From the cell containing the given text, extract its center point as [X, Y] coordinate. 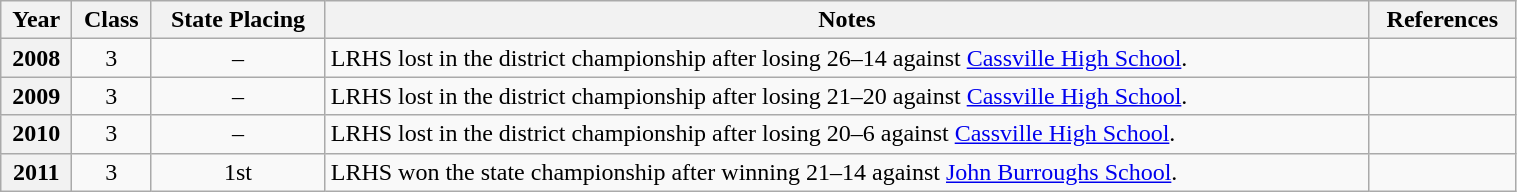
LRHS lost in the district championship after losing 21–20 against Cassville High School. [846, 96]
LRHS won the state championship after winning 21–14 against John Burroughs School. [846, 172]
2010 [36, 134]
LRHS lost in the district championship after losing 20–6 against Cassville High School. [846, 134]
1st [238, 172]
Year [36, 20]
2008 [36, 58]
2009 [36, 96]
LRHS lost in the district championship after losing 26–14 against Cassville High School. [846, 58]
Notes [846, 20]
Class [112, 20]
State Placing [238, 20]
References [1442, 20]
2011 [36, 172]
